Return the (X, Y) coordinate for the center point of the cell that contains the specified text.  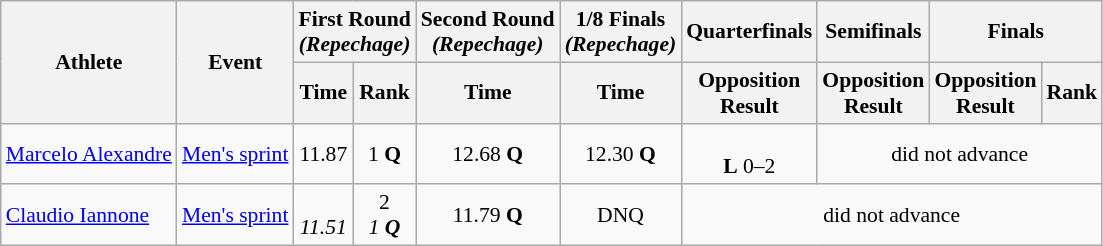
Semifinals (873, 32)
11.87 (323, 154)
Second Round(Repechage) (488, 32)
Marcelo Alexandre (89, 154)
Finals (1016, 32)
21 Q (384, 216)
L 0–2 (749, 154)
1/8 Finals(Repechage) (621, 32)
Quarterfinals (749, 32)
Athlete (89, 62)
Event (236, 62)
First Round(Repechage) (354, 32)
12.30 Q (621, 154)
1 Q (384, 154)
Claudio Iannone (89, 216)
12.68 Q (488, 154)
11.51 (323, 216)
DNQ (621, 216)
11.79 Q (488, 216)
